For the text-containing cell, return its midpoint in (X, Y) coordinate format. 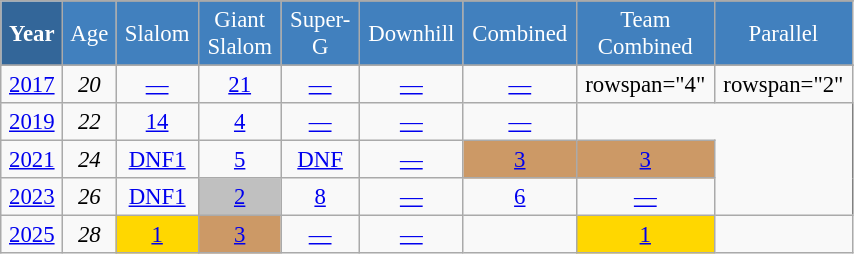
22 (90, 122)
Super-G (320, 34)
24 (90, 160)
2023 (32, 197)
21 (240, 85)
GiantSlalom (240, 34)
Slalom (158, 34)
20 (90, 85)
TeamCombined (645, 34)
rowspan="2" (783, 85)
5 (240, 160)
2017 (32, 85)
DNF (320, 160)
6 (520, 197)
14 (158, 122)
2025 (32, 235)
28 (90, 235)
Age (90, 34)
rowspan="4" (645, 85)
Year (32, 34)
Downhill (411, 34)
2021 (32, 160)
26 (90, 197)
2 (240, 197)
8 (320, 197)
Combined (520, 34)
Parallel (783, 34)
2019 (32, 122)
4 (240, 122)
